Provide the (X, Y) coordinate of the cell's center where the given text is located.  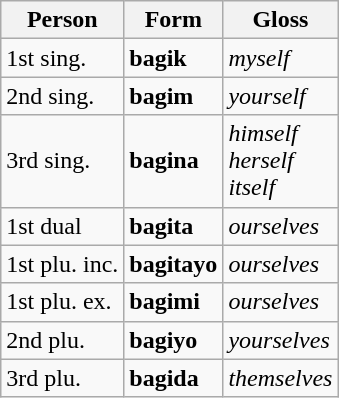
bagik (174, 58)
themselves (280, 378)
bagida (174, 378)
2nd plu. (62, 340)
bagim (174, 96)
1st sing. (62, 58)
2nd sing. (62, 96)
1st dual (62, 226)
1st plu. inc. (62, 264)
himselfherselfitself (280, 161)
Gloss (280, 20)
1st plu. ex. (62, 302)
3rd plu. (62, 378)
3rd sing. (62, 161)
Person (62, 20)
bagiyo (174, 340)
bagitayo (174, 264)
myself (280, 58)
yourselves (280, 340)
bagina (174, 161)
bagimi (174, 302)
bagita (174, 226)
yourself (280, 96)
Form (174, 20)
